Find where the given text appears and provide that cell's center as (x, y) coordinate. 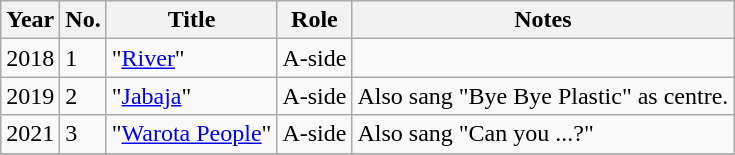
"River" (192, 58)
Notes (543, 20)
Role (314, 20)
2021 (30, 134)
No. (83, 20)
2019 (30, 96)
Also sang "Can you ...?" (543, 134)
Title (192, 20)
"Jabaja" (192, 96)
Also sang "Bye Bye Plastic" as centre. (543, 96)
"Warota People" (192, 134)
3 (83, 134)
2018 (30, 58)
1 (83, 58)
2 (83, 96)
Year (30, 20)
